Determine the (x, y) coordinate at the center of the cell enclosing the given text.  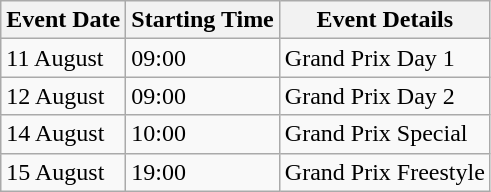
19:00 (203, 172)
15 August (64, 172)
Grand Prix Freestyle (384, 172)
Grand Prix Day 2 (384, 96)
Starting Time (203, 20)
Grand Prix Day 1 (384, 58)
Event Details (384, 20)
12 August (64, 96)
Grand Prix Special (384, 134)
11 August (64, 58)
10:00 (203, 134)
14 August (64, 134)
Event Date (64, 20)
